From the cell containing the given text, extract its center point as [x, y] coordinate. 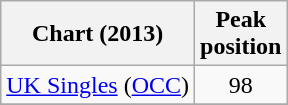
Peakposition [241, 34]
Chart (2013) [98, 34]
UK Singles (OCC) [98, 85]
98 [241, 85]
